From the cell containing the given text, extract its center point as (x, y) coordinate. 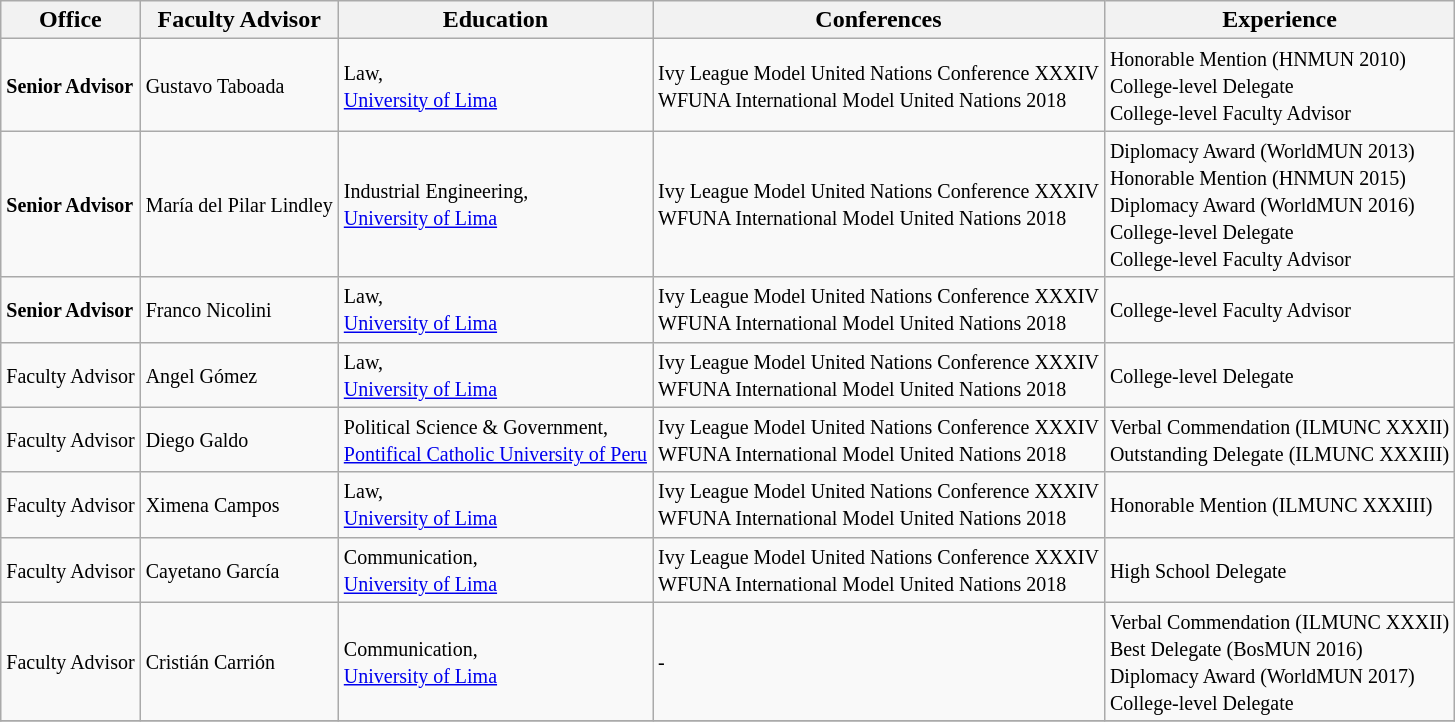
Office (70, 20)
Political Science & Government, Pontifical Catholic University of Peru (495, 440)
Cayetano García (239, 570)
Conferences (878, 20)
Angel Gómez (239, 374)
Gustavo Taboada (239, 85)
Verbal Commendation (ILMUNC XXXII)Outstanding Delegate (ILMUNC XXXIII) (1279, 440)
Honorable Mention (ILMUNC XXXIII) (1279, 504)
Honorable Mention (HNMUN 2010)College-level DelegateCollege-level Faculty Advisor (1279, 85)
Experience (1279, 20)
Industrial Engineering, University of Lima (495, 204)
Ximena Campos (239, 504)
- (878, 662)
Diplomacy Award (WorldMUN 2013)Honorable Mention (HNMUN 2015)Diplomacy Award (WorldMUN 2016)College-level DelegateCollege-level Faculty Advisor (1279, 204)
Cristián Carrión (239, 662)
College-level Delegate (1279, 374)
María del Pilar Lindley (239, 204)
Education (495, 20)
Verbal Commendation (ILMUNC XXXII)Best Delegate (BosMUN 2016)Diplomacy Award (WorldMUN 2017)College-level Delegate (1279, 662)
Franco Nicolini (239, 310)
College-level Faculty Advisor (1279, 310)
High School Delegate (1279, 570)
Diego Galdo (239, 440)
